Output the (X, Y) coordinate of the center of the cell containing the given text.  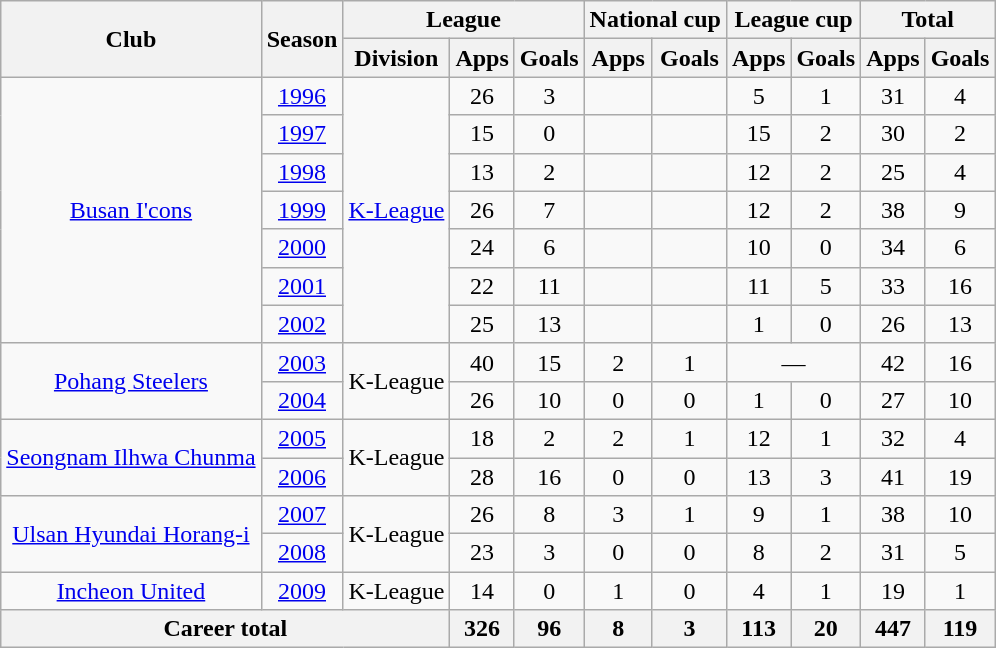
Ulsan Hyundai Horang-i (131, 534)
Club (131, 39)
2002 (302, 324)
28 (482, 477)
— (793, 362)
32 (893, 438)
7 (549, 210)
96 (549, 629)
1998 (302, 172)
Division (396, 58)
18 (482, 438)
20 (826, 629)
League cup (793, 20)
40 (482, 362)
1996 (302, 96)
Busan I'cons (131, 210)
National cup (655, 20)
119 (960, 629)
27 (893, 400)
Incheon United (131, 591)
2007 (302, 515)
1999 (302, 210)
2003 (302, 362)
24 (482, 248)
2004 (302, 400)
14 (482, 591)
23 (482, 553)
Season (302, 39)
League (464, 20)
Pohang Steelers (131, 381)
113 (758, 629)
Career total (226, 629)
1997 (302, 134)
2005 (302, 438)
42 (893, 362)
2008 (302, 553)
2009 (302, 591)
22 (482, 286)
447 (893, 629)
2001 (302, 286)
33 (893, 286)
34 (893, 248)
Seongnam Ilhwa Chunma (131, 457)
30 (893, 134)
326 (482, 629)
Total (928, 20)
2006 (302, 477)
41 (893, 477)
2000 (302, 248)
